From the cell containing the given text, extract its center point as (x, y) coordinate. 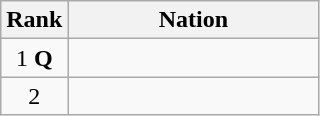
Nation (194, 20)
2 (34, 96)
1 Q (34, 58)
Rank (34, 20)
